Search for the cell housing the specified text and yield its (x, y) center coordinate. 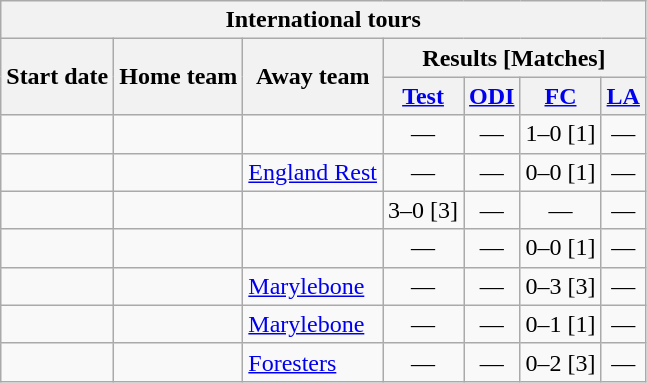
LA (623, 96)
England Rest (313, 172)
FC (560, 96)
International tours (324, 20)
0–1 [1] (560, 324)
Home team (178, 77)
0–2 [3] (560, 362)
3–0 [3] (424, 210)
0–3 [3] (560, 286)
Results [Matches] (514, 58)
Start date (58, 77)
1–0 [1] (560, 134)
Foresters (313, 362)
Test (424, 96)
ODI (492, 96)
Away team (313, 77)
